Identify which cell holds the provided text, then report its (X, Y) central coordinate. 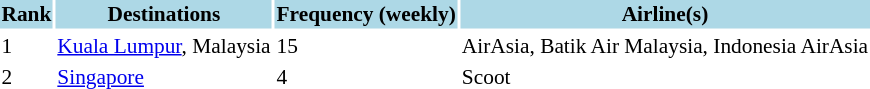
Rank (26, 14)
Destinations (164, 14)
AirAsia, Batik Air Malaysia, Indonesia AirAsia (664, 46)
15 (366, 46)
1 (26, 46)
Kuala Lumpur, Malaysia (164, 46)
Frequency (weekly) (366, 14)
Airline(s) (664, 14)
